Find where the given text appears and provide that cell's center as [x, y] coordinate. 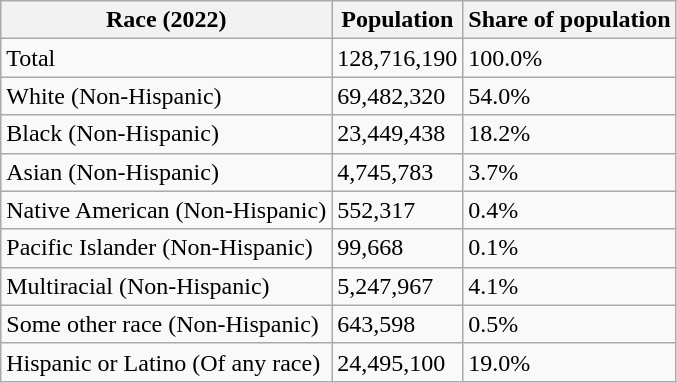
643,598 [398, 324]
4.1% [570, 286]
0.1% [570, 248]
Native American (Non-Hispanic) [166, 210]
100.0% [570, 58]
Total [166, 58]
24,495,100 [398, 362]
23,449,438 [398, 134]
69,482,320 [398, 96]
4,745,783 [398, 172]
18.2% [570, 134]
Black (Non-Hispanic) [166, 134]
Multiracial (Non-Hispanic) [166, 286]
Asian (Non-Hispanic) [166, 172]
128,716,190 [398, 58]
552,317 [398, 210]
Share of population [570, 20]
Race (2022) [166, 20]
3.7% [570, 172]
Pacific Islander (Non-Hispanic) [166, 248]
5,247,967 [398, 286]
19.0% [570, 362]
0.4% [570, 210]
White (Non-Hispanic) [166, 96]
Hispanic or Latino (Of any race) [166, 362]
Some other race (Non-Hispanic) [166, 324]
Population [398, 20]
54.0% [570, 96]
99,668 [398, 248]
0.5% [570, 324]
